Identify which cell holds the provided text, then report its (x, y) central coordinate. 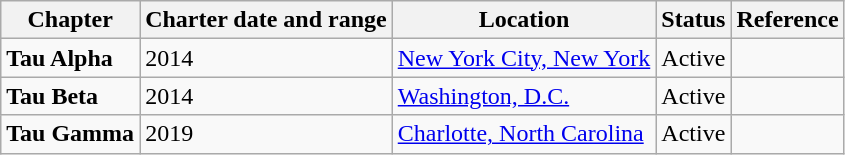
Reference (788, 20)
Charlotte, North Carolina (524, 134)
2019 (266, 134)
Location (524, 20)
New York City, New York (524, 58)
Status (694, 20)
Tau Alpha (70, 58)
Chapter (70, 20)
Tau Gamma (70, 134)
Tau Beta (70, 96)
Washington, D.C. (524, 96)
Charter date and range (266, 20)
